Provide the [X, Y] coordinate of the cell's center where the given text is located.  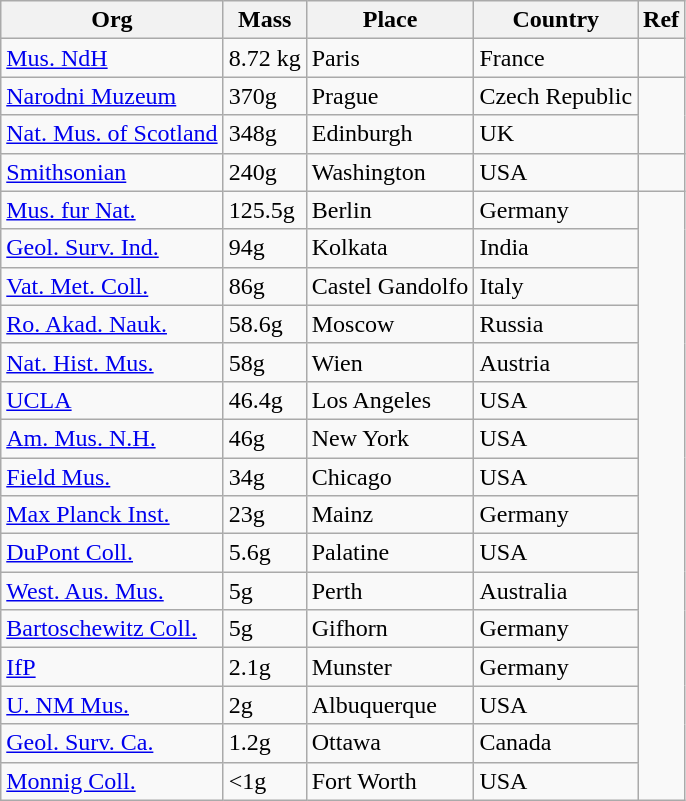
94g [264, 248]
U. NM Mus. [112, 705]
Country [556, 20]
Smithsonian [112, 172]
46g [264, 438]
Los Angeles [390, 400]
Moscow [390, 324]
58g [264, 362]
Munster [390, 667]
Ro. Akad. Nauk. [112, 324]
125.5g [264, 210]
UCLA [112, 400]
Nat. Hist. Mus. [112, 362]
Mass [264, 20]
Ottawa [390, 743]
Place [390, 20]
Geol. Surv. Ca. [112, 743]
46.4g [264, 400]
Kolkata [390, 248]
Max Planck Inst. [112, 515]
Wien [390, 362]
Ref [662, 20]
Italy [556, 286]
Mus. NdH [112, 58]
Australia [556, 591]
5.6g [264, 553]
West. Aus. Mus. [112, 591]
Gifhorn [390, 629]
Prague [390, 96]
IfP [112, 667]
Chicago [390, 477]
Geol. Surv. Ind. [112, 248]
Fort Worth [390, 781]
370g [264, 96]
240g [264, 172]
Austria [556, 362]
Edinburgh [390, 134]
2g [264, 705]
Russia [556, 324]
Albuquerque [390, 705]
France [556, 58]
2.1g [264, 667]
Org [112, 20]
Narodni Muzeum [112, 96]
Mainz [390, 515]
348g [264, 134]
Perth [390, 591]
<1g [264, 781]
Berlin [390, 210]
86g [264, 286]
Mus. fur Nat. [112, 210]
Monnig Coll. [112, 781]
Vat. Met. Coll. [112, 286]
Nat. Mus. of Scotland [112, 134]
Paris [390, 58]
23g [264, 515]
58.6g [264, 324]
DuPont Coll. [112, 553]
New York [390, 438]
Field Mus. [112, 477]
Washington [390, 172]
Am. Mus. N.H. [112, 438]
Czech Republic [556, 96]
India [556, 248]
34g [264, 477]
1.2g [264, 743]
8.72 kg [264, 58]
Canada [556, 743]
Palatine [390, 553]
UK [556, 134]
Castel Gandolfo [390, 286]
Bartoschewitz Coll. [112, 629]
